Search for the cell housing the specified text and yield its [x, y] center coordinate. 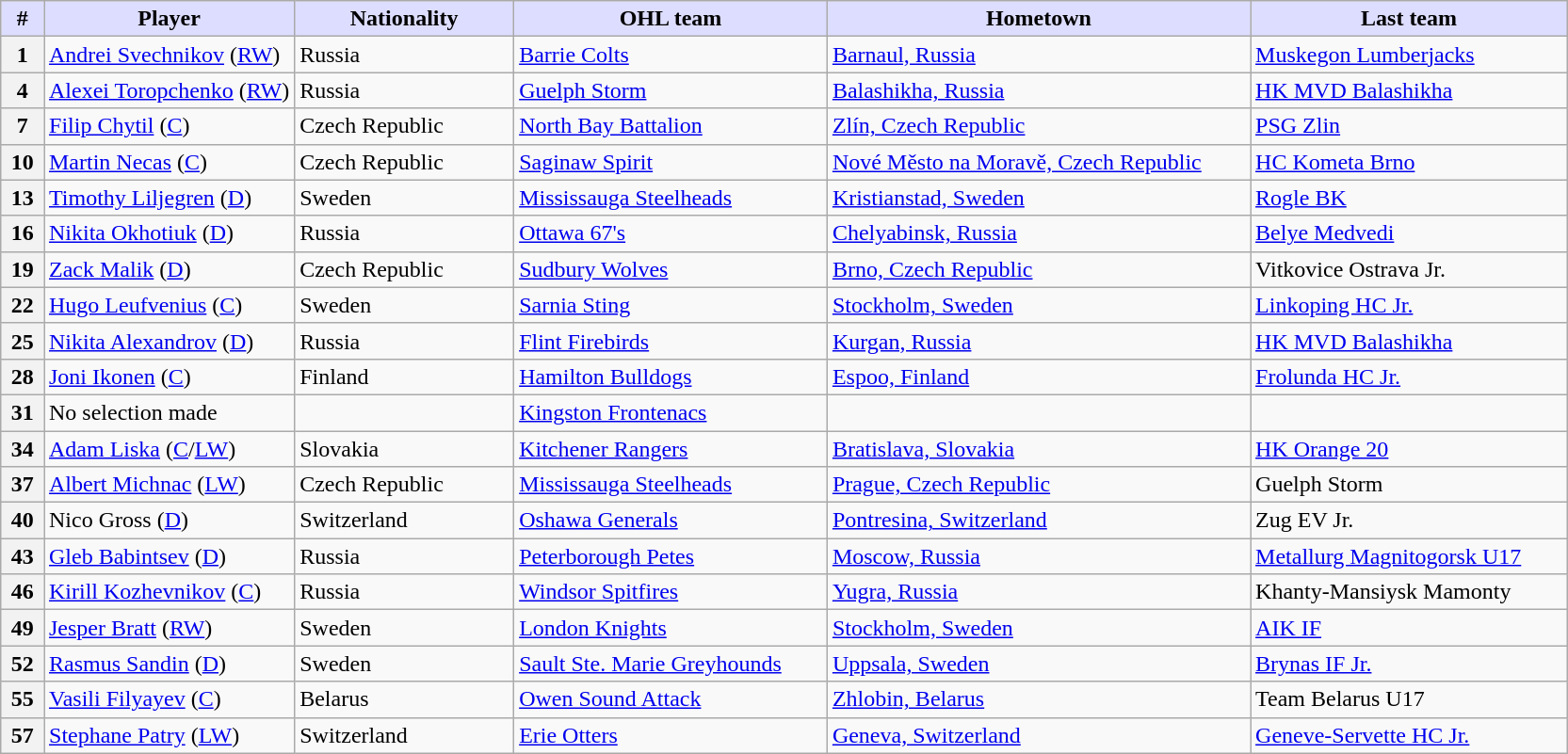
25 [23, 341]
Saginaw Spirit [671, 162]
Zlín, Czech Republic [1038, 126]
Slovakia [405, 449]
Nové Město na Moravě, Czech Republic [1038, 162]
46 [23, 592]
Rogle BK [1409, 198]
Belarus [405, 699]
Geneve-Servette HC Jr. [1409, 735]
Barrie Colts [671, 55]
Hometown [1038, 19]
43 [23, 556]
55 [23, 699]
Sudbury Wolves [671, 269]
Nikita Okhotiuk (D) [169, 233]
Bratislava, Slovakia [1038, 449]
34 [23, 449]
Owen Sound Attack [671, 699]
37 [23, 485]
Stephane Patry (LW) [169, 735]
Flint Firebirds [671, 341]
Metallurg Magnitogorsk U17 [1409, 556]
Sault Ste. Marie Greyhounds [671, 664]
Vasili Filyayev (C) [169, 699]
49 [23, 628]
Filip Chytil (C) [169, 126]
57 [23, 735]
Hamilton Bulldogs [671, 377]
Brno, Czech Republic [1038, 269]
Timothy Liljegren (D) [169, 198]
Brynas IF Jr. [1409, 664]
Oshawa Generals [671, 521]
HC Kometa Brno [1409, 162]
Windsor Spitfires [671, 592]
London Knights [671, 628]
Last team [1409, 19]
4 [23, 90]
Kirill Kozhevnikov (C) [169, 592]
Frolunda HC Jr. [1409, 377]
10 [23, 162]
Kingston Frontenacs [671, 412]
31 [23, 412]
Andrei Svechnikov (RW) [169, 55]
Adam Liska (C/LW) [169, 449]
Muskegon Lumberjacks [1409, 55]
Pontresina, Switzerland [1038, 521]
40 [23, 521]
Nikita Alexandrov (D) [169, 341]
Gleb Babintsev (D) [169, 556]
Chelyabinsk, Russia [1038, 233]
Team Belarus U17 [1409, 699]
7 [23, 126]
Vitkovice Ostrava Jr. [1409, 269]
# [23, 19]
Nationality [405, 19]
Uppsala, Sweden [1038, 664]
Geneva, Switzerland [1038, 735]
Alexei Toropchenko (RW) [169, 90]
Zhlobin, Belarus [1038, 699]
16 [23, 233]
1 [23, 55]
Kristianstad, Sweden [1038, 198]
Prague, Czech Republic [1038, 485]
HK Orange 20 [1409, 449]
North Bay Battalion [671, 126]
28 [23, 377]
Nico Gross (D) [169, 521]
52 [23, 664]
Kurgan, Russia [1038, 341]
Espoo, Finland [1038, 377]
Belye Medvedi [1409, 233]
Linkoping HC Jr. [1409, 305]
19 [23, 269]
Player [169, 19]
Moscow, Russia [1038, 556]
Sarnia Sting [671, 305]
AIK IF [1409, 628]
22 [23, 305]
Rasmus Sandin (D) [169, 664]
Kitchener Rangers [671, 449]
Erie Otters [671, 735]
Khanty-Mansiysk Mamonty [1409, 592]
Joni Ikonen (C) [169, 377]
Hugo Leufvenius (C) [169, 305]
Jesper Bratt (RW) [169, 628]
Martin Necas (C) [169, 162]
Ottawa 67's [671, 233]
Barnaul, Russia [1038, 55]
Balashikha, Russia [1038, 90]
13 [23, 198]
Peterborough Petes [671, 556]
Albert Michnac (LW) [169, 485]
Yugra, Russia [1038, 592]
Finland [405, 377]
Zug EV Jr. [1409, 521]
Zack Malik (D) [169, 269]
No selection made [169, 412]
OHL team [671, 19]
PSG Zlin [1409, 126]
